Pinpoint the cell where the given text exists, returning its (X, Y) midpoint coordinate. 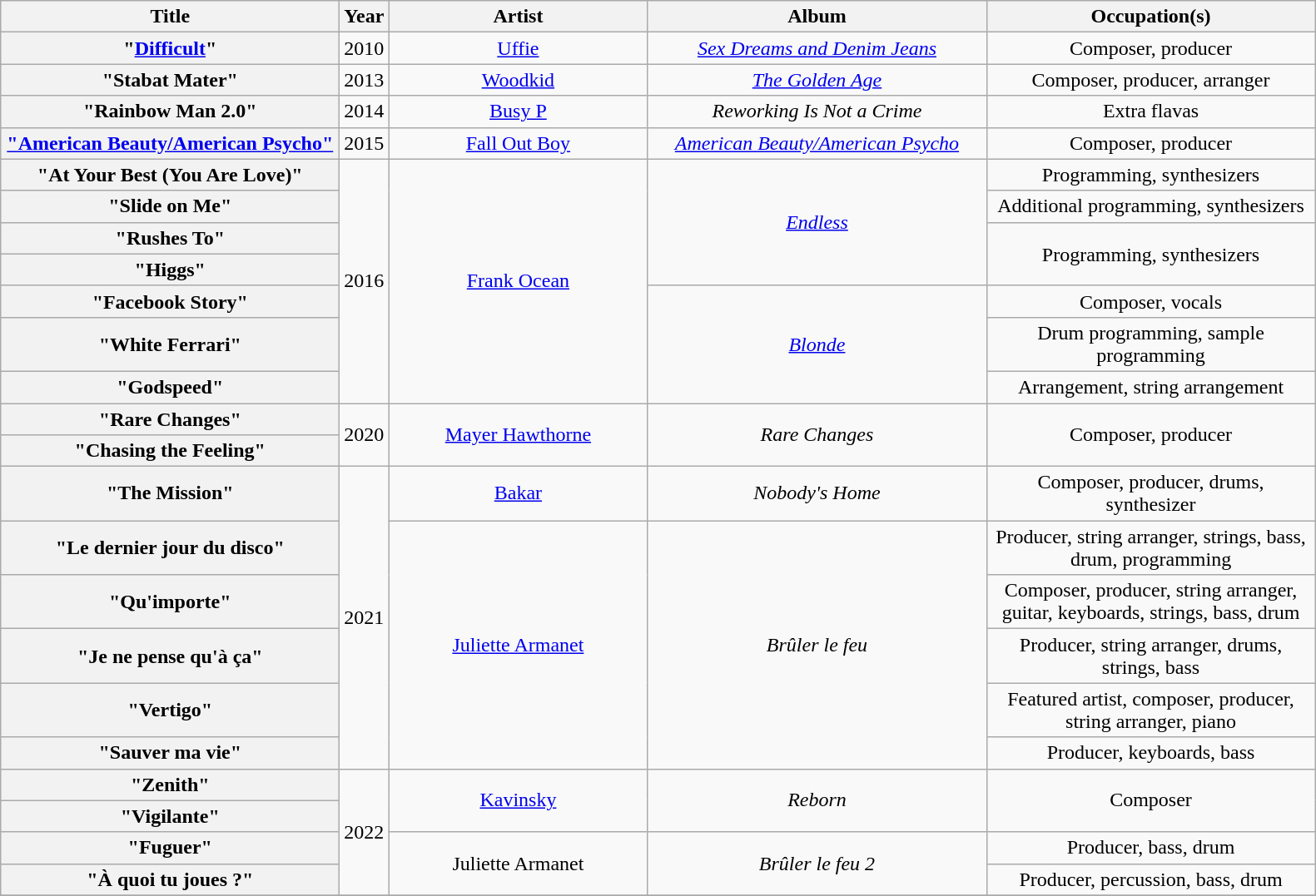
"Le dernier jour du disco" (170, 547)
Brûler le feu (817, 645)
"Facebook Story" (170, 301)
Artist (518, 17)
Extra flavas (1150, 111)
"Sauver ma vie" (170, 753)
Woodkid (518, 80)
Composer (1150, 800)
Bakar (518, 494)
Featured artist, composer, producer, string arranger, piano (1150, 710)
"At Your Best (You Are Love)" (170, 175)
2020 (365, 434)
"Vigilante" (170, 816)
Producer, percussion, bass, drum (1150, 879)
Reborn (817, 800)
"Chasing the Feeling" (170, 451)
Album (817, 17)
Composer, producer, string arranger, guitar, keyboards, strings, bass, drum (1150, 602)
Producer, keyboards, bass (1150, 753)
Mayer Hawthorne (518, 434)
Busy P (518, 111)
"Zenith" (170, 785)
Kavinsky (518, 800)
Fall Out Boy (518, 143)
"Vertigo" (170, 710)
Producer, bass, drum (1150, 848)
Year (365, 17)
Uffie (518, 48)
"Fuguer" (170, 848)
"Higgs" (170, 270)
"Rushes To" (170, 238)
Additional programming, synthesizers (1150, 206)
Producer, string arranger, drums, strings, bass (1150, 656)
"Rare Changes" (170, 418)
Endless (817, 222)
Title (170, 17)
Reworking Is Not a Crime (817, 111)
2022 (365, 832)
Rare Changes (817, 434)
2021 (365, 617)
"Slide on Me" (170, 206)
2010 (365, 48)
Sex Dreams and Denim Jeans (817, 48)
"White Ferrari" (170, 344)
Producer, string arranger, strings, bass, drum, programming (1150, 547)
The Golden Age (817, 80)
Brûler le feu 2 (817, 864)
Nobody's Home (817, 494)
"The Mission" (170, 494)
Composer, producer, arranger (1150, 80)
"Rainbow Man 2.0" (170, 111)
"À quoi tu joues ?" (170, 879)
American Beauty/American Psycho (817, 143)
Drum programming, sample programming (1150, 344)
"Je ne pense qu'à ça" (170, 656)
Composer, vocals (1150, 301)
"Stabat Mater" (170, 80)
2015 (365, 143)
Blonde (817, 344)
"American Beauty/American Psycho" (170, 143)
Arrangement, string arrangement (1150, 387)
Composer, producer, drums, synthesizer (1150, 494)
2014 (365, 111)
"Godspeed" (170, 387)
Occupation(s) (1150, 17)
"Difficult" (170, 48)
2016 (365, 281)
"Qu'importe" (170, 602)
Frank Ocean (518, 281)
2013 (365, 80)
